For the text-containing cell, return its midpoint in [x, y] coordinate format. 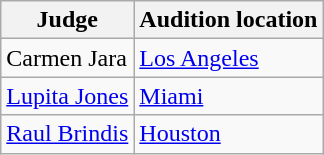
Miami [228, 96]
Judge [68, 20]
Lupita Jones [68, 96]
Audition location [228, 20]
Carmen Jara [68, 58]
Houston [228, 134]
Los Angeles [228, 58]
Raul Brindis [68, 134]
